From the cell containing the given text, extract its center point as (x, y) coordinate. 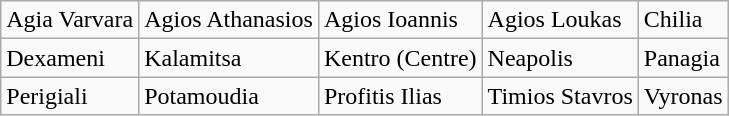
Agia Varvara (70, 20)
Potamoudia (229, 96)
Profitis Ilias (400, 96)
Agios Ioannis (400, 20)
Neapolis (560, 58)
Dexameni (70, 58)
Vyronas (683, 96)
Timios Stavros (560, 96)
Kalamitsa (229, 58)
Chilia (683, 20)
Kentro (Centre) (400, 58)
Agios Athanasios (229, 20)
Agios Loukas (560, 20)
Perigiali (70, 96)
Panagia (683, 58)
